Output the [X, Y] coordinate of the center of the cell containing the given text.  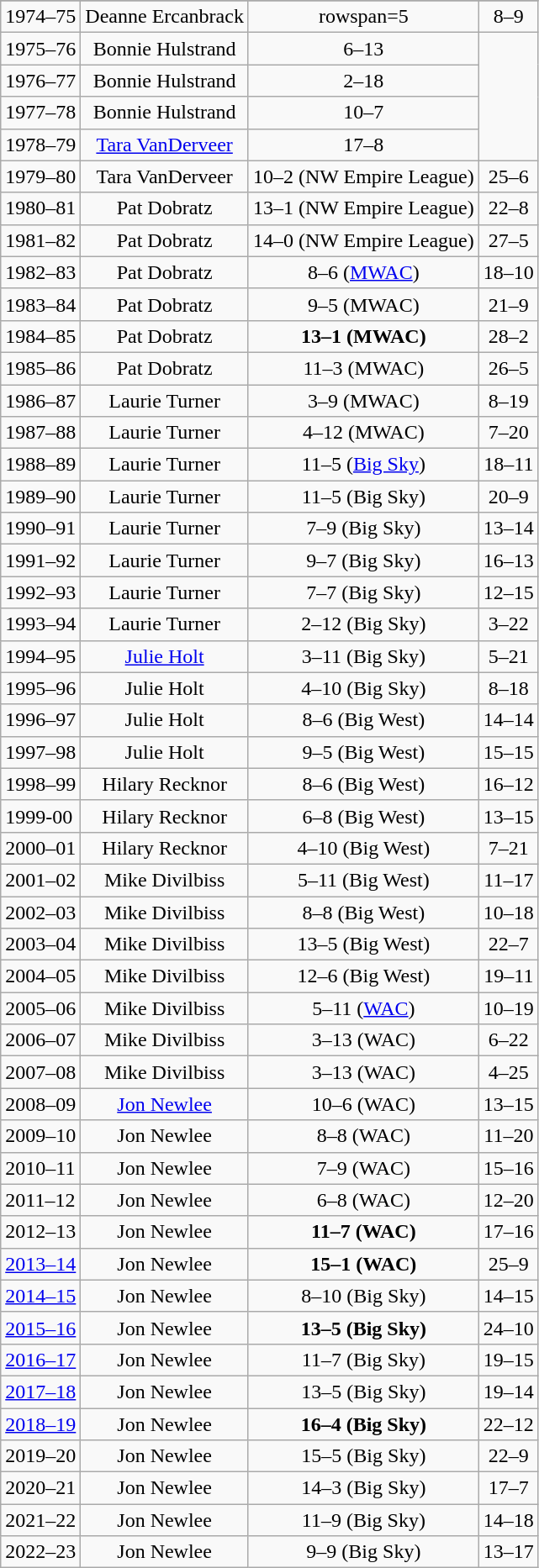
2007–08 [40, 1072]
2003–04 [40, 944]
1991–92 [40, 560]
2009–10 [40, 1136]
1993–94 [40, 624]
26–5 [508, 368]
1980–81 [40, 208]
25–9 [508, 1264]
7–9 (WAC) [363, 1168]
11–20 [508, 1136]
11–9 (Big Sky) [363, 1520]
2010–11 [40, 1168]
11–3 (MWAC) [363, 368]
4–10 (Big West) [363, 848]
2014–15 [40, 1296]
2000–01 [40, 848]
12–20 [508, 1200]
19–14 [508, 1392]
15–16 [508, 1168]
4–12 (MWAC) [363, 433]
15–5 (Big Sky) [363, 1456]
4–25 [508, 1072]
7–20 [508, 433]
22–9 [508, 1456]
8–19 [508, 401]
2016–17 [40, 1360]
1983–84 [40, 304]
2002–03 [40, 912]
11–17 [508, 880]
2021–22 [40, 1520]
11–7 (Big Sky) [363, 1360]
16–12 [508, 784]
1986–87 [40, 401]
14–3 (Big Sky) [363, 1488]
4–10 (Big Sky) [363, 688]
9–5 (Big West) [363, 752]
rowspan=5 [363, 17]
10–18 [508, 912]
2015–16 [40, 1328]
25–6 [508, 176]
8–10 (Big Sky) [363, 1296]
6–22 [508, 1040]
2020–21 [40, 1488]
10–6 (WAC) [363, 1104]
24–10 [508, 1328]
1988–89 [40, 465]
14–0 (NW Empire League) [363, 240]
2012–13 [40, 1232]
2022–23 [40, 1552]
16–13 [508, 560]
1977–78 [40, 113]
13–5 (Big West) [363, 944]
9–7 (Big Sky) [363, 560]
8–8 (Big West) [363, 912]
1976–77 [40, 81]
7–9 (Big Sky) [363, 529]
1985–86 [40, 368]
1987–88 [40, 433]
14–14 [508, 720]
2006–07 [40, 1040]
13–17 [508, 1552]
2019–20 [40, 1456]
28–2 [508, 336]
7–21 [508, 848]
12–15 [508, 592]
5–21 [508, 656]
10–2 (NW Empire League) [363, 176]
10–19 [508, 1008]
15–1 (WAC) [363, 1264]
1978–79 [40, 145]
17–8 [363, 145]
16–4 (Big Sky) [363, 1424]
12–6 (Big West) [363, 976]
2004–05 [40, 976]
27–5 [508, 240]
1997–98 [40, 752]
6–8 (WAC) [363, 1200]
3–9 (MWAC) [363, 401]
2013–14 [40, 1264]
2–12 (Big Sky) [363, 624]
1998–99 [40, 784]
1981–82 [40, 240]
14–15 [508, 1296]
8–8 (WAC) [363, 1136]
2018–19 [40, 1424]
11–7 (WAC) [363, 1232]
1979–80 [40, 176]
1999-00 [40, 816]
1995–96 [40, 688]
1989–90 [40, 497]
1990–91 [40, 529]
3–11 (Big Sky) [363, 656]
22–7 [508, 944]
2008–09 [40, 1104]
20–9 [508, 497]
10–7 [363, 113]
17–7 [508, 1488]
18–11 [508, 465]
19–11 [508, 976]
1984–85 [40, 336]
1974–75 [40, 17]
9–9 (Big Sky) [363, 1552]
2011–12 [40, 1200]
7–7 (Big Sky) [363, 592]
1994–95 [40, 656]
15–15 [508, 752]
1992–93 [40, 592]
19–15 [508, 1360]
18–10 [508, 272]
17–16 [508, 1232]
9–5 (MWAC) [363, 304]
22–8 [508, 208]
6–8 (Big West) [363, 816]
1982–83 [40, 272]
1996–97 [40, 720]
6–13 [363, 49]
8–6 (MWAC) [363, 272]
2005–06 [40, 1008]
14–18 [508, 1520]
2–18 [363, 81]
2017–18 [40, 1392]
3–22 [508, 624]
13–1 (MWAC) [363, 336]
22–12 [508, 1424]
2001–02 [40, 880]
Deanne Ercanbrack [165, 17]
13–1 (NW Empire League) [363, 208]
1975–76 [40, 49]
8–9 [508, 17]
21–9 [508, 304]
5–11 (Big West) [363, 880]
8–18 [508, 688]
13–14 [508, 529]
5–11 (WAC) [363, 1008]
